Return the [x, y] coordinate for the center point of the cell that contains the specified text.  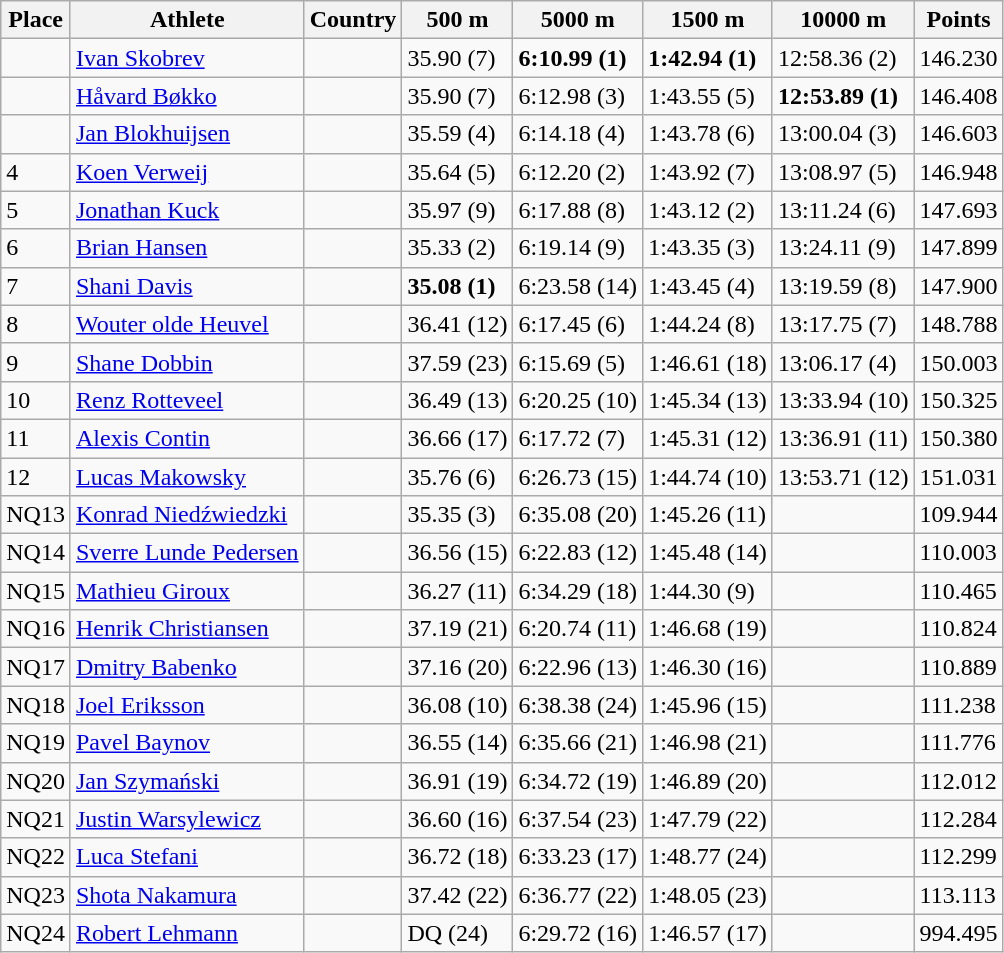
36.66 (17) [458, 438]
6:26.73 (15) [578, 477]
Henrik Christiansen [187, 629]
Dmitry Babenko [187, 667]
111.776 [958, 743]
Brian Hansen [187, 248]
35.33 (2) [458, 248]
6:20.74 (11) [578, 629]
6:37.54 (23) [578, 819]
150.325 [958, 400]
35.64 (5) [458, 172]
6:19.14 (9) [578, 248]
37.19 (21) [458, 629]
146.408 [958, 96]
Place [36, 20]
35.35 (3) [458, 515]
6:10.99 (1) [578, 58]
Luca Stefani [187, 857]
1:47.79 (22) [708, 819]
110.824 [958, 629]
NQ18 [36, 705]
150.380 [958, 438]
1:42.94 (1) [708, 58]
150.003 [958, 362]
1:43.35 (3) [708, 248]
6:34.72 (19) [578, 781]
6:12.20 (2) [578, 172]
Konrad Niedźwiedzki [187, 515]
6:12.98 (3) [578, 96]
NQ21 [36, 819]
Shane Dobbin [187, 362]
10000 m [843, 20]
112.299 [958, 857]
146.603 [958, 134]
6:34.29 (18) [578, 591]
Alexis Contin [187, 438]
36.41 (12) [458, 324]
1:43.92 (7) [708, 172]
112.284 [958, 819]
500 m [458, 20]
146.230 [958, 58]
35.08 (1) [458, 286]
Jan Blokhuijsen [187, 134]
36.91 (19) [458, 781]
1:46.98 (21) [708, 743]
8 [36, 324]
Justin Warsylewicz [187, 819]
1:45.26 (11) [708, 515]
Jan Szymański [187, 781]
Country [353, 20]
6:17.72 (7) [578, 438]
1:45.31 (12) [708, 438]
Jonathan Kuck [187, 210]
1:46.61 (18) [708, 362]
NQ19 [36, 743]
1:45.96 (15) [708, 705]
35.97 (9) [458, 210]
Robert Lehmann [187, 933]
NQ24 [36, 933]
109.944 [958, 515]
13:11.24 (6) [843, 210]
NQ13 [36, 515]
36.56 (15) [458, 553]
7 [36, 286]
1:44.30 (9) [708, 591]
NQ16 [36, 629]
11 [36, 438]
37.16 (20) [458, 667]
Joel Eriksson [187, 705]
Wouter olde Heuvel [187, 324]
36.72 (18) [458, 857]
1:43.12 (2) [708, 210]
NQ20 [36, 781]
DQ (24) [458, 933]
13:19.59 (8) [843, 286]
NQ14 [36, 553]
Shota Nakamura [187, 895]
6:17.88 (8) [578, 210]
146.948 [958, 172]
110.465 [958, 591]
5000 m [578, 20]
13:24.11 (9) [843, 248]
6:35.66 (21) [578, 743]
10 [36, 400]
12:58.36 (2) [843, 58]
Lucas Makowsky [187, 477]
Pavel Baynov [187, 743]
6:35.08 (20) [578, 515]
151.031 [958, 477]
NQ22 [36, 857]
111.238 [958, 705]
Håvard Bøkko [187, 96]
1:48.05 (23) [708, 895]
NQ23 [36, 895]
6:15.69 (5) [578, 362]
6:20.25 (10) [578, 400]
35.76 (6) [458, 477]
1:45.48 (14) [708, 553]
110.889 [958, 667]
1:48.77 (24) [708, 857]
113.113 [958, 895]
994.495 [958, 933]
36.08 (10) [458, 705]
6:36.77 (22) [578, 895]
9 [36, 362]
1:46.89 (20) [708, 781]
6:33.23 (17) [578, 857]
148.788 [958, 324]
6:17.45 (6) [578, 324]
6:22.83 (12) [578, 553]
36.60 (16) [458, 819]
112.012 [958, 781]
1500 m [708, 20]
147.900 [958, 286]
13:53.71 (12) [843, 477]
Mathieu Giroux [187, 591]
NQ17 [36, 667]
6:38.38 (24) [578, 705]
13:17.75 (7) [843, 324]
6:22.96 (13) [578, 667]
12:53.89 (1) [843, 96]
1:46.30 (16) [708, 667]
Sverre Lunde Pedersen [187, 553]
4 [36, 172]
36.55 (14) [458, 743]
36.49 (13) [458, 400]
Koen Verweij [187, 172]
6:14.18 (4) [578, 134]
6:29.72 (16) [578, 933]
6 [36, 248]
1:43.45 (4) [708, 286]
Athlete [187, 20]
13:06.17 (4) [843, 362]
6:23.58 (14) [578, 286]
Points [958, 20]
1:43.55 (5) [708, 96]
35.59 (4) [458, 134]
1:46.57 (17) [708, 933]
1:45.34 (13) [708, 400]
147.899 [958, 248]
110.003 [958, 553]
1:44.74 (10) [708, 477]
1:43.78 (6) [708, 134]
1:46.68 (19) [708, 629]
1:44.24 (8) [708, 324]
Ivan Skobrev [187, 58]
12 [36, 477]
Renz Rotteveel [187, 400]
5 [36, 210]
NQ15 [36, 591]
13:00.04 (3) [843, 134]
Shani Davis [187, 286]
13:08.97 (5) [843, 172]
37.42 (22) [458, 895]
13:36.91 (11) [843, 438]
37.59 (23) [458, 362]
147.693 [958, 210]
13:33.94 (10) [843, 400]
36.27 (11) [458, 591]
